Identify which cell holds the provided text, then report its [X, Y] central coordinate. 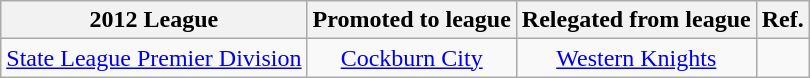
Western Knights [636, 58]
Promoted to league [412, 20]
Relegated from league [636, 20]
2012 League [154, 20]
State League Premier Division [154, 58]
Cockburn City [412, 58]
Ref. [782, 20]
